Find where the given text appears and provide that cell's center as [X, Y] coordinate. 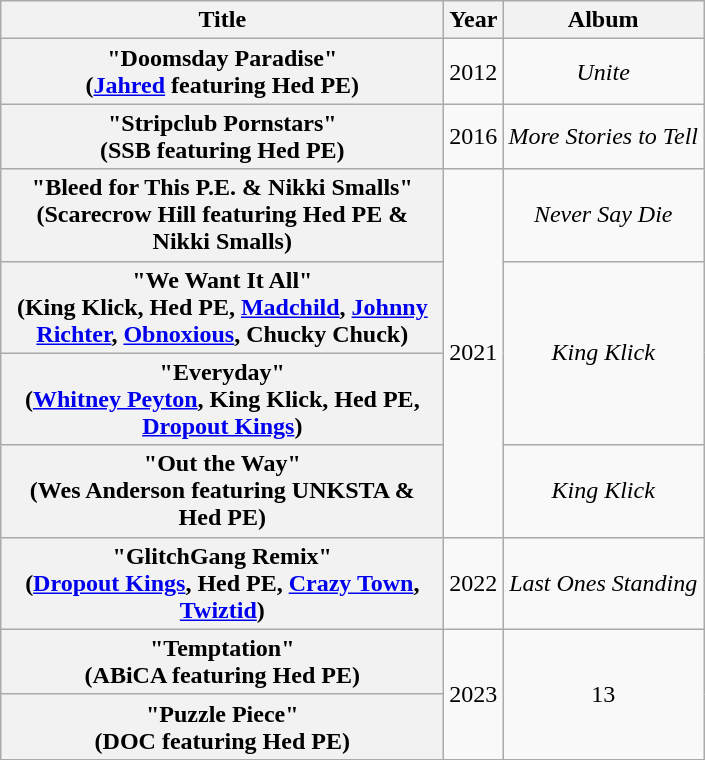
Never Say Die [604, 215]
"Out the Way"(Wes Anderson featuring UNKSTA & Hed PE) [222, 491]
Last Ones Standing [604, 583]
"Everyday"(Whitney Peyton, King Klick, Hed PE, Dropout Kings) [222, 399]
"Puzzle Piece"(DOC featuring Hed PE) [222, 726]
2023 [474, 694]
2022 [474, 583]
Album [604, 20]
13 [604, 694]
"Stripclub Pornstars"(SSB featuring Hed PE) [222, 136]
"Bleed for This P.E. & Nikki Smalls"(Scarecrow Hill featuring Hed PE & Nikki Smalls) [222, 215]
2012 [474, 72]
More Stories to Tell [604, 136]
2016 [474, 136]
"We Want It All"(King Klick, Hed PE, Madchild, Johnny Richter, Obnoxious, Chucky Chuck) [222, 307]
"Temptation"(ABiCA featuring Hed PE) [222, 662]
"Doomsday Paradise"(Jahred featuring Hed PE) [222, 72]
Title [222, 20]
2021 [474, 353]
"GlitchGang Remix"(Dropout Kings, Hed PE, Crazy Town, Twiztid) [222, 583]
Unite [604, 72]
Year [474, 20]
